Return the (x, y) coordinate for the center point of the cell that contains the specified text.  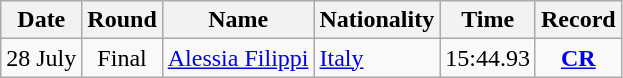
Date (42, 20)
Nationality (377, 20)
Italy (377, 58)
Name (238, 20)
Round (122, 20)
Time (488, 20)
CR (578, 58)
Record (578, 20)
28 July (42, 58)
Alessia Filippi (238, 58)
Final (122, 58)
15:44.93 (488, 58)
